Locate the cell with the specified text and output its [X, Y] center coordinate. 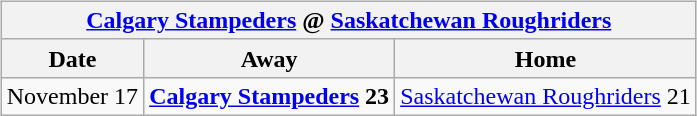
November 17 [72, 96]
Calgary Stampeders 23 [270, 96]
Calgary Stampeders @ Saskatchewan Roughriders [348, 20]
Home [546, 58]
Away [270, 58]
Saskatchewan Roughriders 21 [546, 96]
Date [72, 58]
